Find where the given text appears and provide that cell's center as [X, Y] coordinate. 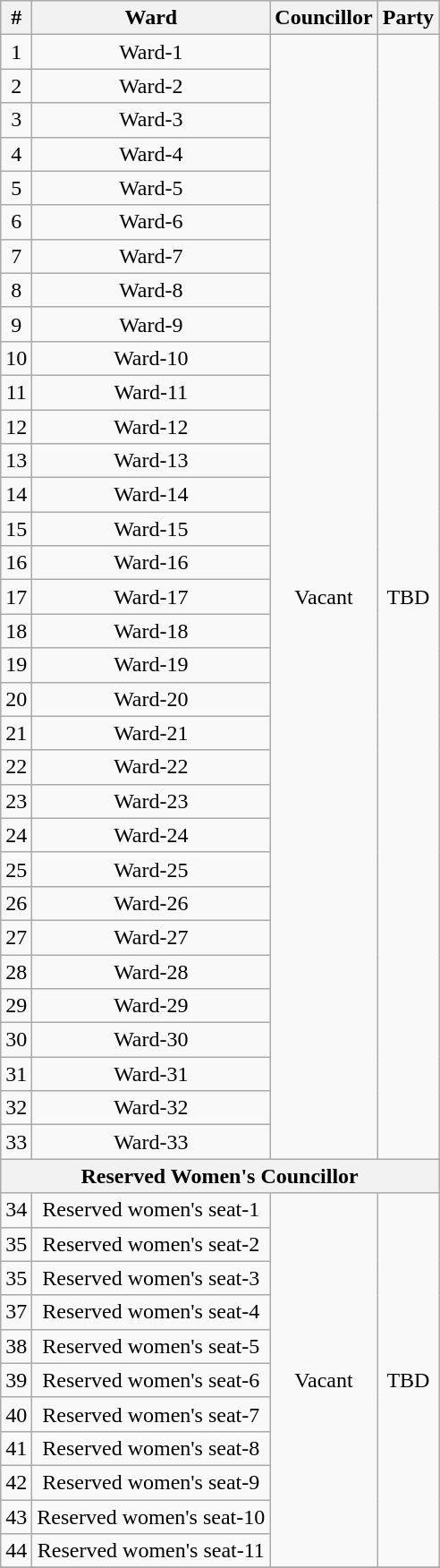
39 [16, 1380]
29 [16, 1006]
15 [16, 529]
11 [16, 392]
23 [16, 801]
Ward-4 [151, 154]
Ward-30 [151, 1040]
Ward-5 [151, 188]
Ward-33 [151, 1142]
25 [16, 869]
21 [16, 733]
38 [16, 1346]
2 [16, 86]
44 [16, 1551]
8 [16, 290]
32 [16, 1108]
Ward-31 [151, 1074]
34 [16, 1210]
31 [16, 1074]
20 [16, 699]
Reserved women's seat-6 [151, 1380]
Reserved women's seat-8 [151, 1448]
5 [16, 188]
13 [16, 461]
Reserved women's seat-2 [151, 1244]
Ward-17 [151, 597]
Reserved women's seat-1 [151, 1210]
Ward [151, 18]
Ward-18 [151, 631]
6 [16, 222]
26 [16, 903]
Ward-22 [151, 767]
Reserved women's seat-11 [151, 1551]
Ward-15 [151, 529]
7 [16, 256]
Ward-12 [151, 427]
43 [16, 1517]
14 [16, 495]
Ward-11 [151, 392]
Ward-29 [151, 1006]
Reserved Women's Councillor [220, 1176]
24 [16, 835]
Reserved women's seat-5 [151, 1346]
Ward-19 [151, 665]
19 [16, 665]
1 [16, 52]
16 [16, 563]
Ward-26 [151, 903]
18 [16, 631]
Ward-8 [151, 290]
Ward-23 [151, 801]
Ward-9 [151, 324]
3 [16, 120]
22 [16, 767]
Ward-1 [151, 52]
Reserved women's seat-4 [151, 1312]
40 [16, 1414]
Ward-32 [151, 1108]
Reserved women's seat-3 [151, 1278]
Ward-21 [151, 733]
Ward-6 [151, 222]
# [16, 18]
Party [408, 18]
42 [16, 1482]
30 [16, 1040]
Ward-3 [151, 120]
4 [16, 154]
33 [16, 1142]
Ward-24 [151, 835]
27 [16, 937]
Ward-7 [151, 256]
Ward-28 [151, 971]
Ward-25 [151, 869]
10 [16, 358]
Ward-13 [151, 461]
Ward-20 [151, 699]
17 [16, 597]
Reserved women's seat-7 [151, 1414]
Ward-27 [151, 937]
12 [16, 427]
41 [16, 1448]
9 [16, 324]
Ward-16 [151, 563]
37 [16, 1312]
28 [16, 971]
Ward-14 [151, 495]
Councillor [324, 18]
Reserved women's seat-10 [151, 1517]
Ward-2 [151, 86]
Ward-10 [151, 358]
Reserved women's seat-9 [151, 1482]
